Provide the (X, Y) coordinate of the cell's center where the given text is located.  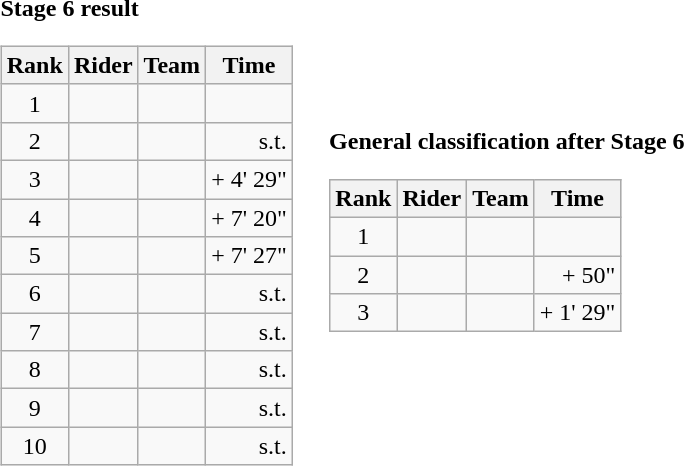
+ 4' 29" (250, 179)
4 (34, 217)
+ 50" (578, 275)
+ 1' 29" (578, 313)
5 (34, 256)
6 (34, 294)
+ 7' 20" (250, 217)
9 (34, 408)
8 (34, 370)
7 (34, 332)
+ 7' 27" (250, 256)
10 (34, 446)
